Scan for the cell matching the given text and deliver its [X, Y] coordinate at center. 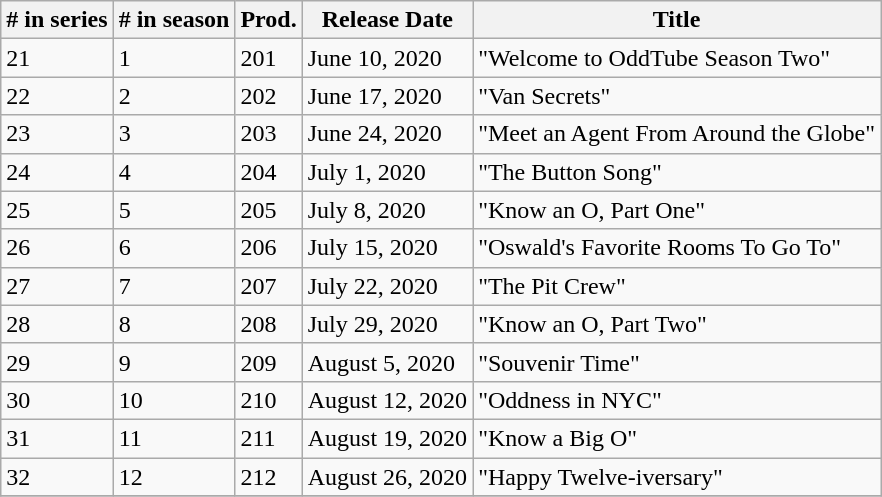
"Welcome to OddTube Season Two" [677, 58]
28 [57, 324]
July 29, 2020 [387, 324]
22 [57, 96]
July 22, 2020 [387, 286]
"Oddness in NYC" [677, 400]
212 [268, 477]
203 [268, 134]
Title [677, 20]
23 [57, 134]
30 [57, 400]
August 19, 2020 [387, 438]
12 [174, 477]
211 [268, 438]
11 [174, 438]
Prod. [268, 20]
206 [268, 248]
205 [268, 210]
6 [174, 248]
"Happy Twelve-iversary" [677, 477]
July 1, 2020 [387, 172]
3 [174, 134]
210 [268, 400]
June 17, 2020 [387, 96]
"Know an O, Part One" [677, 210]
209 [268, 362]
"Know a Big O" [677, 438]
208 [268, 324]
21 [57, 58]
"Van Secrets" [677, 96]
"Know an O, Part Two" [677, 324]
8 [174, 324]
"The Button Song" [677, 172]
7 [174, 286]
June 10, 2020 [387, 58]
204 [268, 172]
29 [57, 362]
June 24, 2020 [387, 134]
"The Pit Crew" [677, 286]
"Souvenir Time" [677, 362]
"Meet an Agent From Around the Globe" [677, 134]
August 12, 2020 [387, 400]
24 [57, 172]
32 [57, 477]
25 [57, 210]
4 [174, 172]
"Oswald's Favorite Rooms To Go To" [677, 248]
202 [268, 96]
August 26, 2020 [387, 477]
10 [174, 400]
201 [268, 58]
5 [174, 210]
# in series [57, 20]
August 5, 2020 [387, 362]
9 [174, 362]
1 [174, 58]
27 [57, 286]
Release Date [387, 20]
207 [268, 286]
2 [174, 96]
26 [57, 248]
July 8, 2020 [387, 210]
31 [57, 438]
# in season [174, 20]
July 15, 2020 [387, 248]
